Determine the [x, y] coordinate at the center of the cell enclosing the given text.  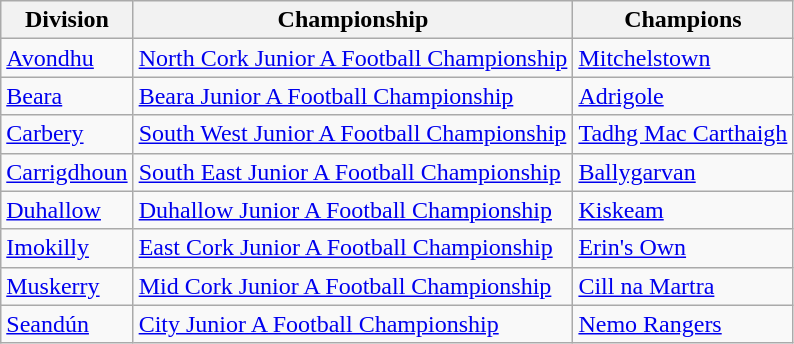
North Cork Junior A Football Championship [353, 58]
Beara [67, 96]
Mitchelstown [683, 58]
South East Junior A Football Championship [353, 172]
Seandún [67, 324]
Championship [353, 20]
Carrigdhoun [67, 172]
South West Junior A Football Championship [353, 134]
Nemo Rangers [683, 324]
Erin's Own [683, 248]
Imokilly [67, 248]
Adrigole [683, 96]
Ballygarvan [683, 172]
East Cork Junior A Football Championship [353, 248]
Muskerry [67, 286]
Carbery [67, 134]
Division [67, 20]
Champions [683, 20]
Cill na Martra [683, 286]
Duhallow Junior A Football Championship [353, 210]
Duhallow [67, 210]
Beara Junior A Football Championship [353, 96]
Mid Cork Junior A Football Championship [353, 286]
Tadhg Mac Carthaigh [683, 134]
Avondhu [67, 58]
City Junior A Football Championship [353, 324]
Kiskeam [683, 210]
